Return [X, Y] of the center of cell containing provided text 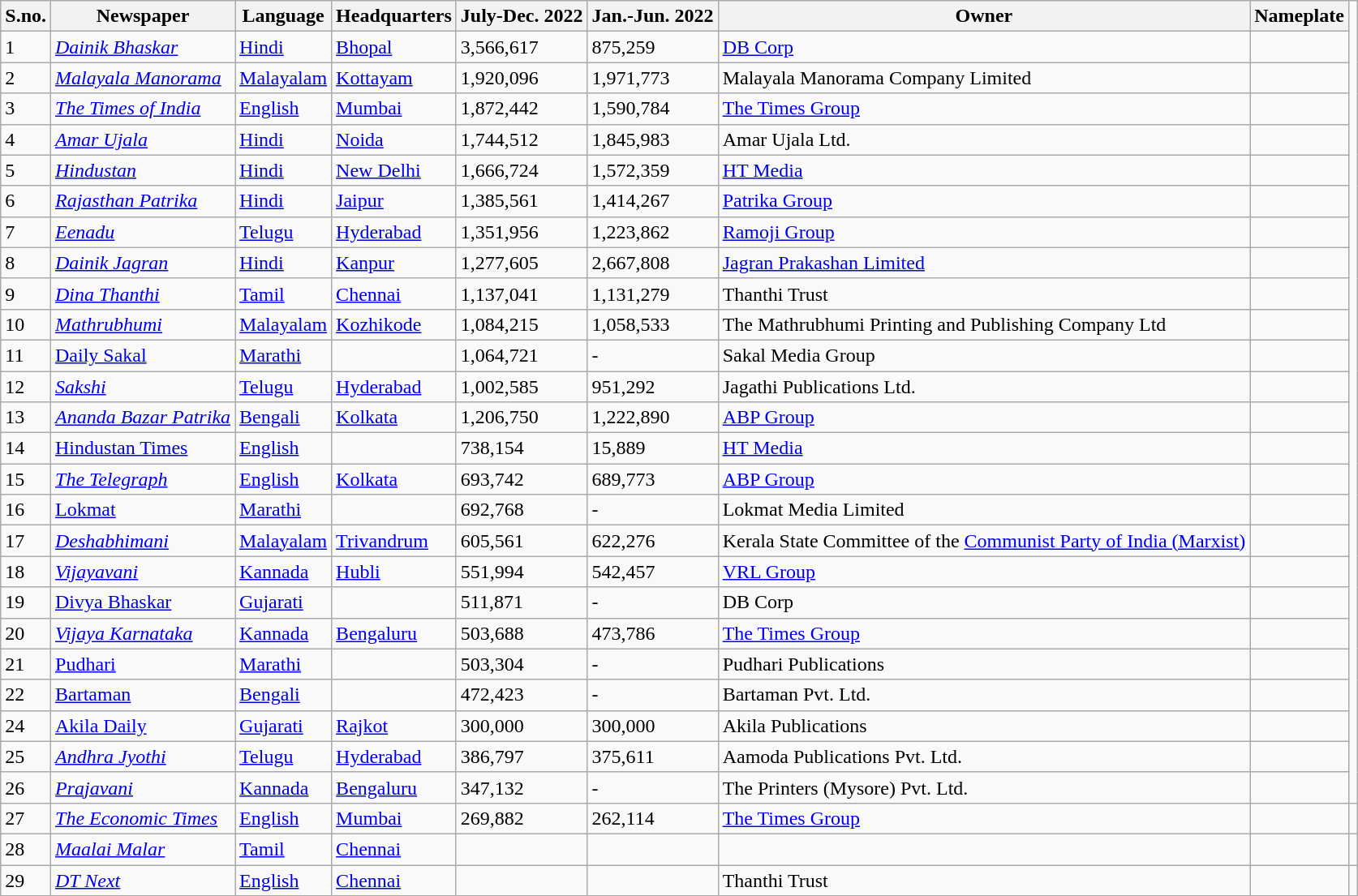
Dainik Jagran [143, 263]
10 [26, 324]
1,872,442 [522, 109]
July-Dec. 2022 [522, 16]
3 [26, 109]
12 [26, 387]
Rajasthan Patrika [143, 201]
Ananda Bazar Patrika [143, 418]
269,882 [522, 818]
692,768 [522, 510]
Kozhikode [394, 324]
18 [26, 572]
Deshabhimani [143, 541]
Vijaya Karnataka [143, 633]
Bartaman Pvt. Ltd. [984, 695]
Malayala Manorama Company Limited [984, 78]
Language [284, 16]
24 [26, 726]
1,572,359 [652, 170]
26 [26, 787]
503,688 [522, 633]
Amar Ujala Ltd. [984, 139]
1,223,862 [652, 232]
Owner [984, 16]
622,276 [652, 541]
Andhra Jyothi [143, 757]
Dainik Bhaskar [143, 47]
Headquarters [394, 16]
Lokmat [143, 510]
689,773 [652, 479]
Trivandrum [394, 541]
875,259 [652, 47]
1,137,041 [522, 294]
8 [26, 263]
The Telegraph [143, 479]
951,292 [652, 387]
473,786 [652, 633]
Bartaman [143, 695]
3,566,617 [522, 47]
29 [26, 880]
Dina Thanthi [143, 294]
25 [26, 757]
Kottayam [394, 78]
Akila Publications [984, 726]
1,744,512 [522, 139]
1,084,215 [522, 324]
1,845,983 [652, 139]
21 [26, 664]
262,114 [652, 818]
1,414,267 [652, 201]
1,385,561 [522, 201]
16 [26, 510]
Jagathi Publications Ltd. [984, 387]
Patrika Group [984, 201]
Malayala Manorama [143, 78]
347,132 [522, 787]
1,971,773 [652, 78]
Pudhari Publications [984, 664]
605,561 [522, 541]
Noida [394, 139]
1,666,724 [522, 170]
Kanpur [394, 263]
Nameplate [1300, 16]
Kerala State Committee of the Communist Party of India (Marxist) [984, 541]
Daily Sakal [143, 355]
Jagran Prakashan Limited [984, 263]
386,797 [522, 757]
Akila Daily [143, 726]
13 [26, 418]
The Printers (Mysore) Pvt. Ltd. [984, 787]
Aamoda Publications Pvt. Ltd. [984, 757]
15,889 [652, 448]
The Mathrubhumi Printing and Publishing Company Ltd [984, 324]
Eenadu [143, 232]
Newspaper [143, 16]
27 [26, 818]
1,920,096 [522, 78]
511,871 [522, 602]
19 [26, 602]
New Delhi [394, 170]
Pudhari [143, 664]
1,590,784 [652, 109]
The Economic Times [143, 818]
Mathrubhumi [143, 324]
Prajavani [143, 787]
Bhopal [394, 47]
Vijayavani [143, 572]
1,222,890 [652, 418]
5 [26, 170]
Ramoji Group [984, 232]
Jan.-Jun. 2022 [652, 16]
Hindustan Times [143, 448]
Jaipur [394, 201]
1,206,750 [522, 418]
14 [26, 448]
1,277,605 [522, 263]
693,742 [522, 479]
22 [26, 695]
7 [26, 232]
Amar Ujala [143, 139]
6 [26, 201]
1 [26, 47]
Lokmat Media Limited [984, 510]
DT Next [143, 880]
503,304 [522, 664]
S.no. [26, 16]
Hindustan [143, 170]
Sakal Media Group [984, 355]
4 [26, 139]
9 [26, 294]
The Times of India [143, 109]
2 [26, 78]
28 [26, 849]
20 [26, 633]
Maalai Malar [143, 849]
Rajkot [394, 726]
VRL Group [984, 572]
551,994 [522, 572]
Hubli [394, 572]
472,423 [522, 695]
542,457 [652, 572]
Sakshi [143, 387]
375,611 [652, 757]
1,058,533 [652, 324]
738,154 [522, 448]
1,351,956 [522, 232]
1,002,585 [522, 387]
1,064,721 [522, 355]
17 [26, 541]
Divya Bhaskar [143, 602]
2,667,808 [652, 263]
15 [26, 479]
1,131,279 [652, 294]
11 [26, 355]
